Extract the (X, Y) coordinate from the center of the cell holding the provided text.  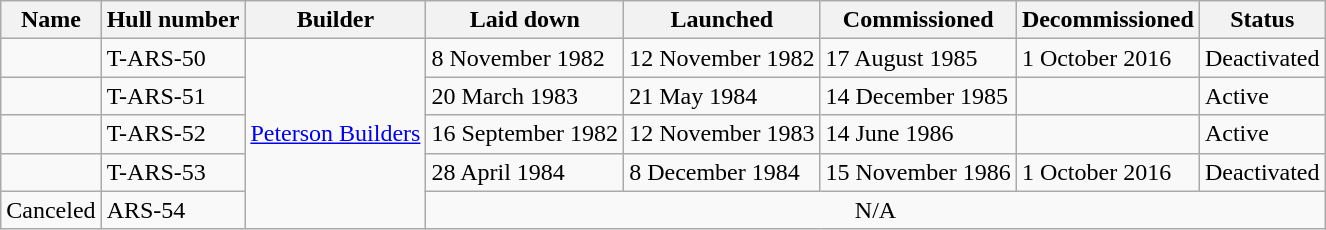
ARS-54 (173, 210)
16 September 1982 (525, 134)
Canceled (51, 210)
Launched (722, 20)
Peterson Builders (336, 134)
20 March 1983 (525, 96)
12 November 1983 (722, 134)
8 November 1982 (525, 58)
Name (51, 20)
17 August 1985 (918, 58)
N/A (876, 210)
T-ARS-50 (173, 58)
T-ARS-52 (173, 134)
Laid down (525, 20)
Decommissioned (1108, 20)
15 November 1986 (918, 172)
Status (1262, 20)
T-ARS-51 (173, 96)
8 December 1984 (722, 172)
28 April 1984 (525, 172)
Builder (336, 20)
14 June 1986 (918, 134)
21 May 1984 (722, 96)
Commissioned (918, 20)
Hull number (173, 20)
14 December 1985 (918, 96)
12 November 1982 (722, 58)
T-ARS-53 (173, 172)
